Provide the (X, Y) coordinate of the cell's center where the given text is located.  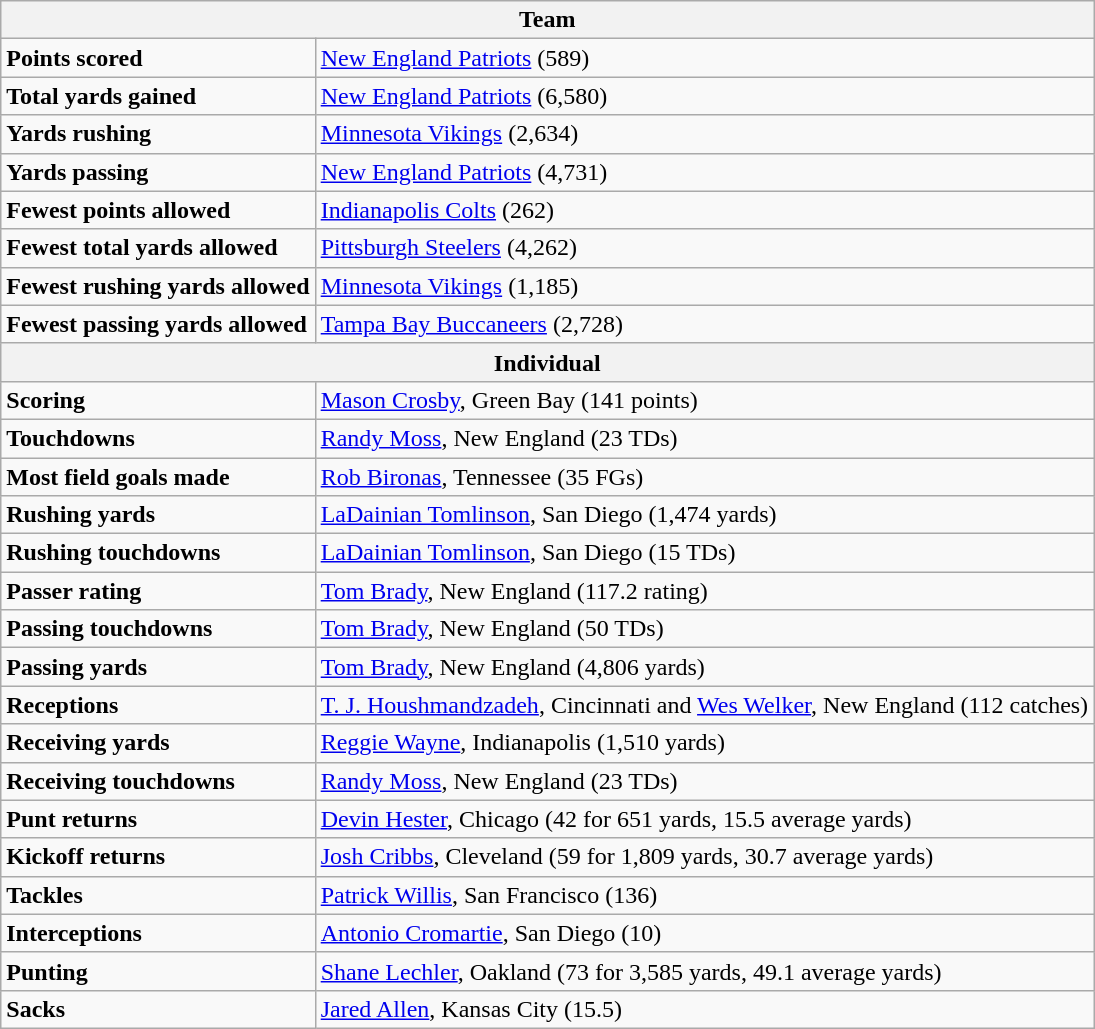
Individual (548, 362)
Team (548, 20)
Jared Allen, Kansas City (15.5) (704, 1009)
New England Patriots (589) (704, 58)
Rushing yards (158, 515)
Total yards gained (158, 96)
Touchdowns (158, 438)
Shane Lechler, Oakland (73 for 3,585 yards, 49.1 average yards) (704, 971)
Punt returns (158, 819)
Mason Crosby, Green Bay (141 points) (704, 400)
Yards rushing (158, 134)
LaDainian Tomlinson, San Diego (1,474 yards) (704, 515)
LaDainian Tomlinson, San Diego (15 TDs) (704, 553)
Pittsburgh Steelers (4,262) (704, 248)
Patrick Willis, San Francisco (136) (704, 895)
Receptions (158, 705)
Tom Brady, New England (4,806 yards) (704, 667)
Antonio Cromartie, San Diego (10) (704, 933)
T. J. Houshmandzadeh, Cincinnati and Wes Welker, New England (112 catches) (704, 705)
Fewest rushing yards allowed (158, 286)
Rob Bironas, Tennessee (35 FGs) (704, 477)
Minnesota Vikings (2,634) (704, 134)
Yards passing (158, 172)
New England Patriots (6,580) (704, 96)
Rushing touchdowns (158, 553)
New England Patriots (4,731) (704, 172)
Interceptions (158, 933)
Passing touchdowns (158, 629)
Minnesota Vikings (1,185) (704, 286)
Sacks (158, 1009)
Kickoff returns (158, 857)
Receiving yards (158, 743)
Devin Hester, Chicago (42 for 651 yards, 15.5 average yards) (704, 819)
Most field goals made (158, 477)
Tom Brady, New England (50 TDs) (704, 629)
Punting (158, 971)
Tampa Bay Buccaneers (2,728) (704, 324)
Points scored (158, 58)
Tom Brady, New England (117.2 rating) (704, 591)
Passer rating (158, 591)
Fewest passing yards allowed (158, 324)
Scoring (158, 400)
Reggie Wayne, Indianapolis (1,510 yards) (704, 743)
Fewest points allowed (158, 210)
Fewest total yards allowed (158, 248)
Indianapolis Colts (262) (704, 210)
Passing yards (158, 667)
Josh Cribbs, Cleveland (59 for 1,809 yards, 30.7 average yards) (704, 857)
Receiving touchdowns (158, 781)
Tackles (158, 895)
